Determine the [x, y] coordinate at the center of the cell enclosing the given text.  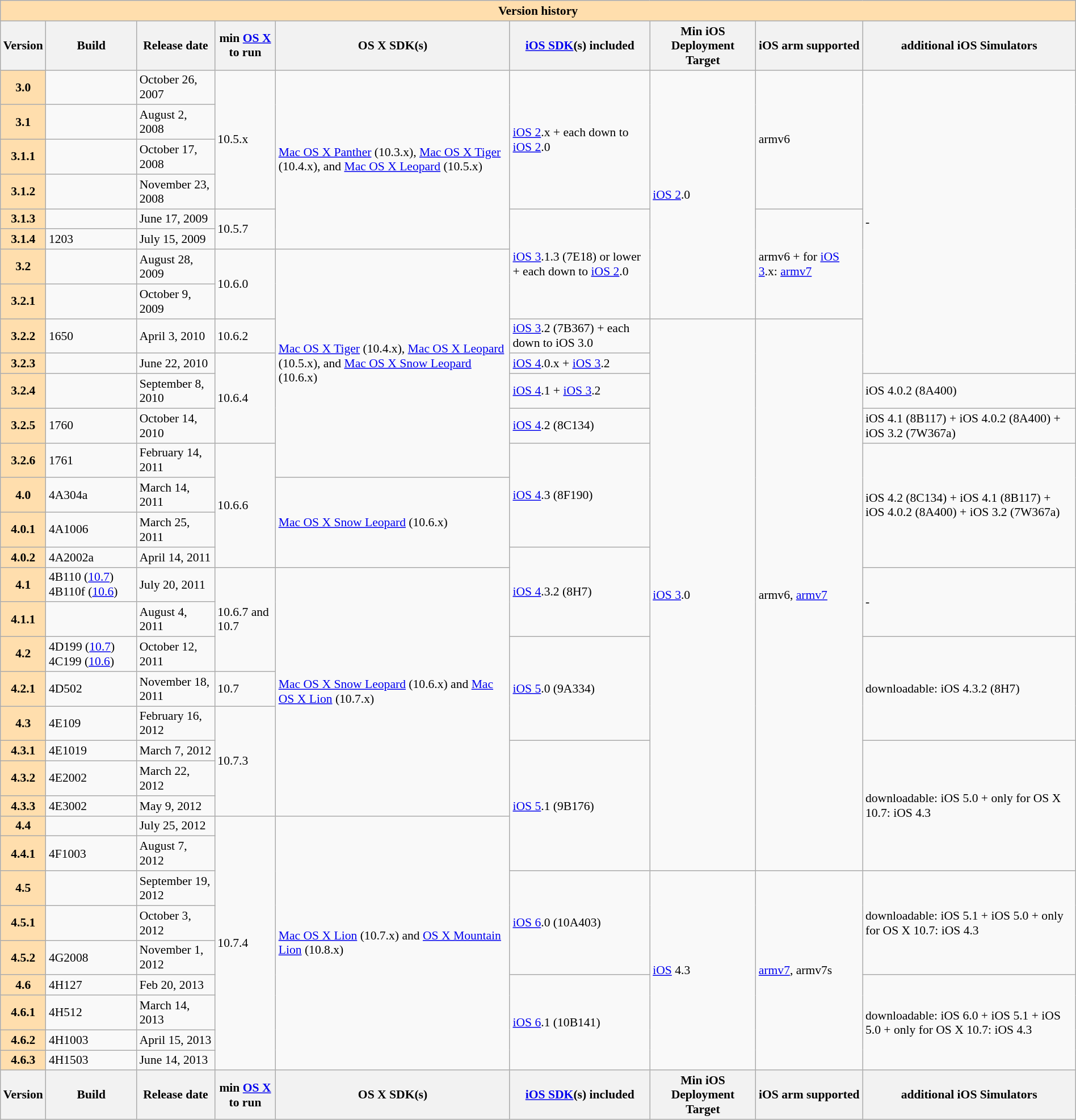
3.2.4 [23, 391]
iOS 4.0.x + iOS 3.2 [580, 364]
August 4, 2011 [176, 620]
4.1 [23, 585]
October 9, 2009 [176, 301]
iOS 4.0.2 (8A400) [969, 391]
4.0.2 [23, 557]
August 2, 2008 [176, 123]
October 3, 2012 [176, 923]
3.2 [23, 267]
10.6.2 [245, 336]
4D502 [91, 689]
10.7.4 [245, 943]
October 26, 2007 [176, 87]
iOS 4.1 (8B117) + iOS 4.0.2 (8A400) + iOS 3.2 (7W367a) [969, 426]
armv7, armv7s [809, 971]
February 16, 2012 [176, 723]
4.3.1 [23, 751]
armv6, armv7 [809, 595]
3.2.2 [23, 336]
4F1003 [91, 854]
iOS 4.3 (8F190) [580, 495]
4.6.2 [23, 1040]
1760 [91, 426]
3.2.1 [23, 301]
June 14, 2013 [176, 1060]
iOS 2.0 [703, 194]
10.6.4 [245, 398]
3.1.4 [23, 240]
iOS 5.0 (9A334) [580, 689]
4H127 [91, 985]
April 14, 2011 [176, 557]
4A304a [91, 495]
March 7, 2012 [176, 751]
10.7.3 [245, 761]
4.3 [23, 723]
iOS 3.0 [703, 595]
April 3, 2010 [176, 336]
3.2.6 [23, 460]
4G2008 [91, 957]
downloadable: iOS 5.1 + iOS 5.0 + only for OS X 10.7: iOS 4.3 [969, 923]
March 25, 2011 [176, 530]
iOS 4.2 (8C134) + iOS 4.1 (8B117) + iOS 4.0.2 (8A400) + iOS 3.2 (7W367a) [969, 505]
iOS 5.1 (9B176) [580, 806]
February 14, 2011 [176, 460]
1650 [91, 336]
4E3002 [91, 806]
3.2.5 [23, 426]
September 8, 2010 [176, 391]
1203 [91, 240]
4H512 [91, 1013]
4.3.2 [23, 779]
Mac OS X Snow Leopard (10.6.x) and Mac OS X Lion (10.7.x) [393, 691]
August 7, 2012 [176, 854]
Version history [538, 11]
4.1.1 [23, 620]
4.4.1 [23, 854]
4A1006 [91, 530]
July 25, 2012 [176, 826]
4B110 (10.7) 4B110f (10.6) [91, 585]
3.0 [23, 87]
4.5 [23, 888]
iOS 4.1 + iOS 3.2 [580, 391]
downloadable: iOS 6.0 + iOS 5.1 + iOS 5.0 + only for OS X 10.7: iOS 4.3 [969, 1023]
3.1.2 [23, 192]
March 22, 2012 [176, 779]
iOS 6.0 (10A403) [580, 923]
4D199 (10.7) 4C199 (10.6) [91, 654]
3.1.1 [23, 157]
4.5.1 [23, 923]
3.1.3 [23, 219]
4.0.1 [23, 530]
4.6.1 [23, 1013]
August 28, 2009 [176, 267]
March 14, 2013 [176, 1013]
Mac OS X Lion (10.7.x) and OS X Mountain Lion (10.8.x) [393, 943]
4.6 [23, 985]
iOS 3.1.3 (7E18) or lower + each down to iOS 2.0 [580, 264]
Feb 20, 2013 [176, 985]
4.2 [23, 654]
4.4 [23, 826]
July 20, 2011 [176, 585]
June 17, 2009 [176, 219]
4.3.3 [23, 806]
armv6 [809, 139]
10.6.6 [245, 505]
1761 [91, 460]
iOS 4.2 (8C134) [580, 426]
June 22, 2010 [176, 364]
Mac OS X Snow Leopard (10.6.x) [393, 523]
4A2002a [91, 557]
10.5.x [245, 139]
downloadable: iOS 5.0 + only for OS X 10.7: iOS 4.3 [969, 806]
4.2.1 [23, 689]
October 14, 2010 [176, 426]
iOS 3.2 (7B367) + each down to iOS 3.0 [580, 336]
4.0 [23, 495]
October 12, 2011 [176, 654]
iOS 4.3.2 (8H7) [580, 592]
iOS 4.3 [703, 971]
Mac OS X Tiger (10.4.x), Mac OS X Leopard (10.5.x), and Mac OS X Snow Leopard (10.6.x) [393, 363]
4E2002 [91, 779]
4.6.3 [23, 1060]
July 15, 2009 [176, 240]
November 1, 2012 [176, 957]
November 23, 2008 [176, 192]
downloadable: iOS 4.3.2 (8H7) [969, 689]
4E1019 [91, 751]
May 9, 2012 [176, 806]
4E109 [91, 723]
iOS 2.x + each down to iOS 2.0 [580, 139]
March 14, 2011 [176, 495]
10.6.0 [245, 284]
4.5.2 [23, 957]
10.6.7 and 10.7 [245, 619]
September 19, 2012 [176, 888]
November 18, 2011 [176, 689]
10.5.7 [245, 229]
4H1503 [91, 1060]
iOS 6.1 (10B141) [580, 1023]
4H1003 [91, 1040]
3.2.3 [23, 364]
April 15, 2013 [176, 1040]
October 17, 2008 [176, 157]
armv6 + for iOS 3.x: armv7 [809, 264]
Mac OS X Panther (10.3.x), Mac OS X Tiger (10.4.x), and Mac OS X Leopard (10.5.x) [393, 160]
3.1 [23, 123]
10.7 [245, 689]
